Extract the [X, Y] coordinate from the center of the cell holding the provided text.  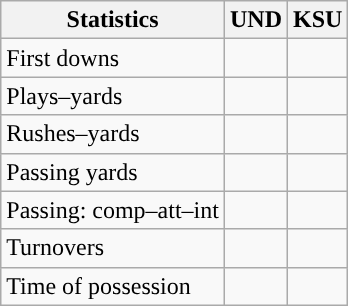
KSU [318, 20]
Time of possession [113, 286]
Rushes–yards [113, 134]
Passing: comp–att–int [113, 210]
Turnovers [113, 248]
First downs [113, 58]
Statistics [113, 20]
UND [256, 20]
Passing yards [113, 172]
Plays–yards [113, 96]
